Return the [X, Y] coordinate for the center point of the cell that contains the specified text.  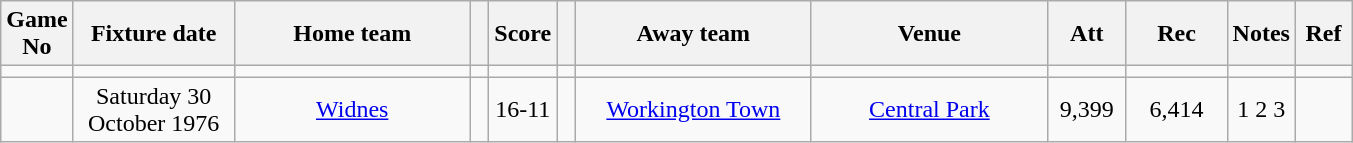
Rec [1176, 34]
Ref [1323, 34]
Notes [1261, 34]
Central Park [929, 110]
6,414 [1176, 110]
Fixture date [154, 34]
Away team [693, 34]
Widnes [352, 110]
16-11 [523, 110]
1 2 3 [1261, 110]
Att [1086, 34]
Game No [37, 34]
Saturday 30 October 1976 [154, 110]
9,399 [1086, 110]
Venue [929, 34]
Home team [352, 34]
Workington Town [693, 110]
Score [523, 34]
